Search for the cell housing the specified text and yield its [X, Y] center coordinate. 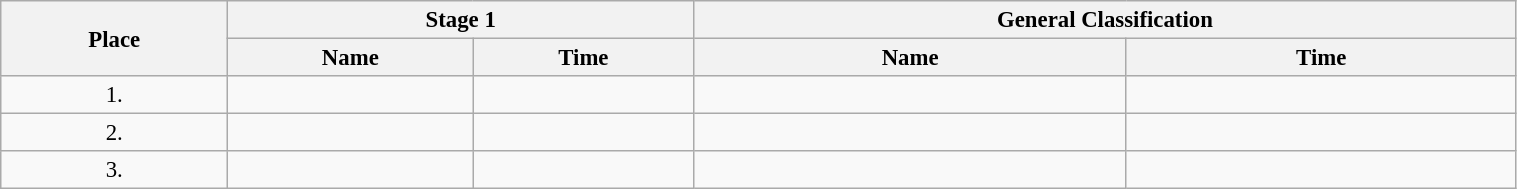
Stage 1 [461, 20]
3. [114, 170]
General Classification [1105, 20]
2. [114, 133]
Place [114, 38]
1. [114, 95]
